Capture the cell that displays the provided text and extract its (X, Y) central coordinate. 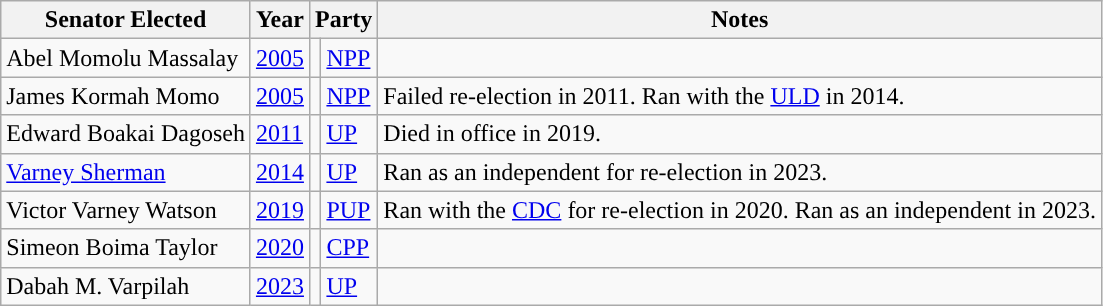
Senator Elected (126, 20)
Ran as an independent for re-election in 2023. (740, 172)
Simeon Boima Taylor (126, 248)
Varney Sherman (126, 172)
Year (280, 20)
Died in office in 2019. (740, 134)
Ran with the CDC for re-election in 2020. Ran as an independent in 2023. (740, 210)
CPP (350, 248)
Failed re-election in 2011. Ran with the ULD in 2014. (740, 96)
2014 (280, 172)
Dabah M. Varpilah (126, 286)
Victor Varney Watson (126, 210)
2019 (280, 210)
PUP (350, 210)
Edward Boakai Dagoseh (126, 134)
Party (343, 20)
2020 (280, 248)
Notes (740, 20)
James Kormah Momo (126, 96)
2011 (280, 134)
2023 (280, 286)
Abel Momolu Massalay (126, 58)
